Determine the [X, Y] coordinate at the center of the cell enclosing the given text.  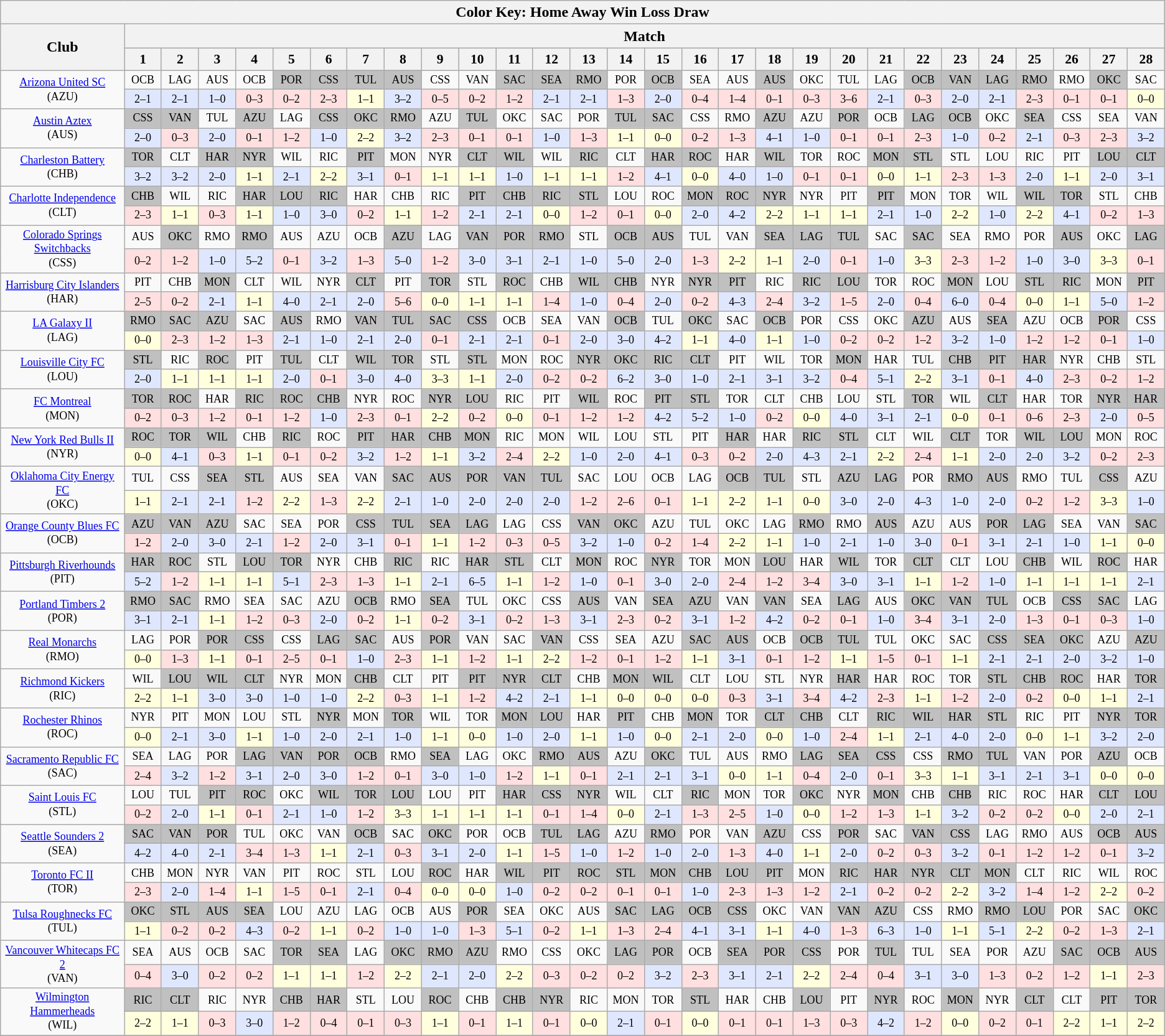
8 [403, 59]
Oklahoma City Energy FC(OKC) [62, 490]
Rochester Rhinos(ROC) [62, 727]
13 [589, 59]
10 [477, 59]
Charlotte Independence(CLT) [62, 206]
12 [551, 59]
Sacramento Republic FC(SAC) [62, 766]
New York Red Bulls II(NYR) [62, 447]
23 [960, 59]
26 [1072, 59]
22 [923, 59]
11 [515, 59]
28 [1146, 59]
Louisville City FC(LOU) [62, 370]
Portland Timbers 2(POR) [62, 611]
27 [1109, 59]
6–3 [886, 931]
15 [663, 59]
2–6 [626, 502]
FC Montreal(MON) [62, 408]
3 [217, 59]
9 [440, 59]
5–6 [403, 301]
6–5 [477, 581]
Vancouver Whitecaps FC 2(VAN) [62, 964]
1 [143, 59]
Pittsburgh Riverhounds(PIT) [62, 572]
0–6 [1034, 418]
Richmond Kickers(RIC) [62, 688]
21 [886, 59]
Colorado Springs Switchbacks(CSS) [62, 249]
Club [62, 47]
LA Galaxy II(LAG) [62, 330]
6–2 [626, 380]
24 [998, 59]
3–6 [849, 100]
Charleston Battery(CHB) [62, 167]
16 [700, 59]
14 [626, 59]
Match [645, 36]
18 [775, 59]
25 [1034, 59]
Tulsa Roughnecks FC(TUL) [62, 921]
17 [737, 59]
Toronto FC II(TOR) [62, 882]
Harrisburg City Islanders(HAR) [62, 292]
Orange County Blues FC(OCB) [62, 533]
19 [812, 59]
Arizona United SC(AZU) [62, 89]
Color Key: Home Away Win Loss Draw [582, 12]
5 [292, 59]
6 [329, 59]
Wilmington Hammerheads(WIL) [62, 1012]
6–0 [960, 301]
7 [366, 59]
Saint Louis FC(STL) [62, 805]
2 [180, 59]
Austin Aztex(AUS) [62, 128]
20 [849, 59]
4 [255, 59]
Real Monarchs(RMO) [62, 650]
Seattle Sounders 2(SEA) [62, 844]
